Find where the given text appears and provide that cell's center as [x, y] coordinate. 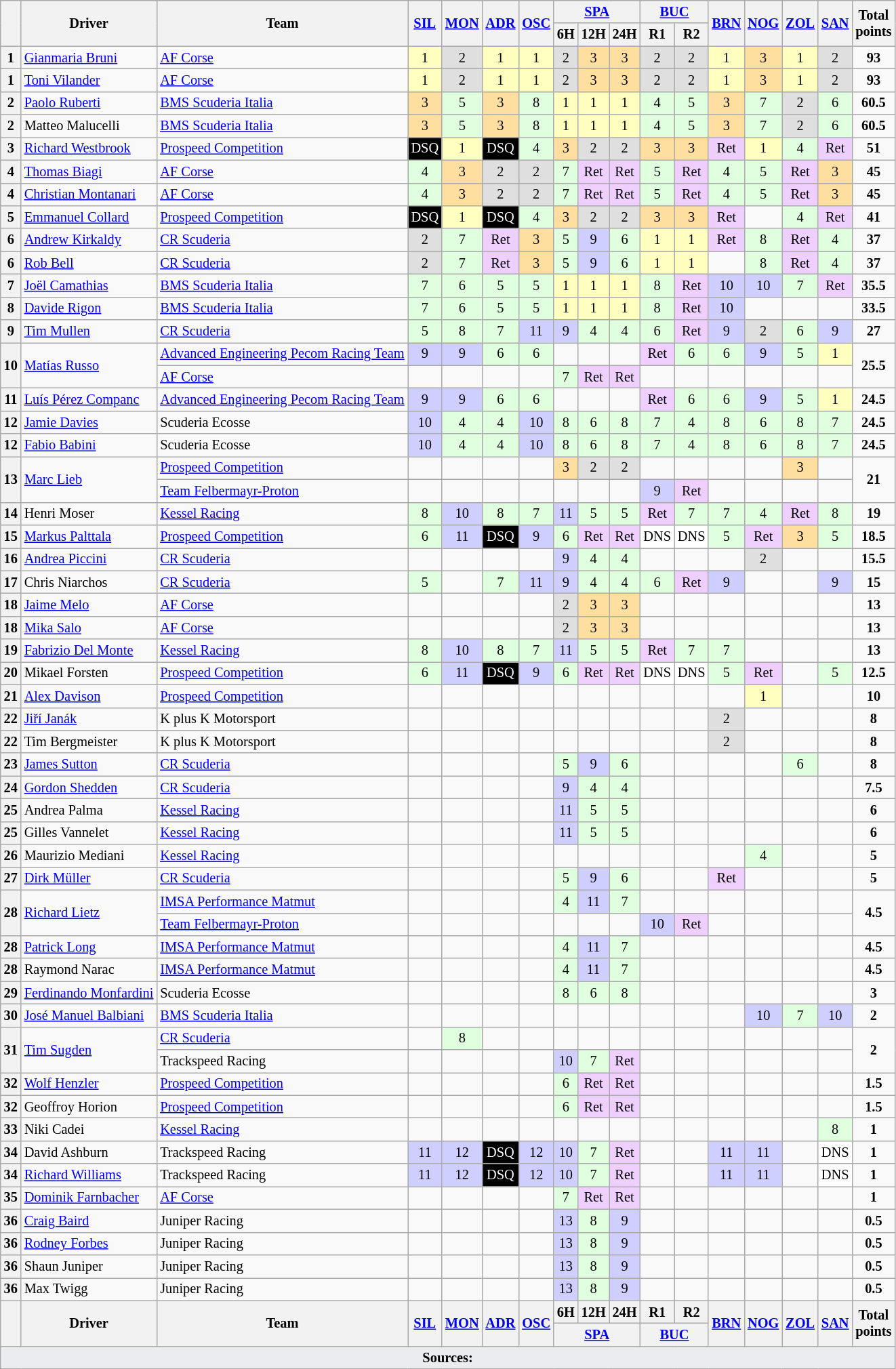
17 [11, 582]
Shaun Juniper [89, 1266]
Rob Bell [89, 263]
Andrea Piccini [89, 559]
Gilles Vannelet [89, 833]
Dirk Müller [89, 878]
Gianmaria Bruni [89, 58]
Max Twigg [89, 1289]
23 [11, 764]
Fabio Babini [89, 445]
Dominik Farnbacher [89, 1198]
Toni Vilander [89, 80]
Tim Sugden [89, 1049]
Geoffroy Horion [89, 1107]
Raymond Narac [89, 970]
51 [873, 148]
41 [873, 217]
Tim Mullen [89, 331]
16 [11, 559]
26 [11, 856]
35.5 [873, 285]
Richard Lietz [89, 912]
29 [11, 993]
James Sutton [89, 764]
Ferdinando Monfardini [89, 993]
15.5 [873, 559]
Mikael Forsten [89, 673]
Jaime Melo [89, 605]
Andrew Kirkaldy [89, 240]
14 [11, 514]
Christian Montanari [89, 195]
12.5 [873, 673]
Craig Baird [89, 1221]
31 [11, 1049]
David Ashburn [89, 1152]
Emmanuel Collard [89, 217]
Markus Palttala [89, 536]
Mika Salo [89, 628]
35 [11, 1198]
Paolo Ruberti [89, 103]
Andrea Palma [89, 810]
Fabrizio Del Monte [89, 651]
Sources: [448, 1357]
Rodney Forbes [89, 1244]
30 [11, 1015]
Wolf Henzler [89, 1084]
Jamie Davies [89, 422]
25.5 [873, 365]
24 [11, 788]
33 [11, 1130]
Richard Westbrook [89, 148]
Richard Williams [89, 1175]
Tim Bergmeister [89, 741]
Gordon Shedden [89, 788]
Matteo Malucelli [89, 126]
33.5 [873, 308]
Alex Davison [89, 696]
Joël Camathias [89, 285]
Matías Russo [89, 365]
Jiří Janák [89, 719]
Patrick Long [89, 947]
18.5 [873, 536]
Thomas Biagi [89, 171]
José Manuel Balbiani [89, 1015]
Henri Moser [89, 514]
Niki Cadei [89, 1130]
Maurizio Mediani [89, 856]
Marc Lieb [89, 478]
Luís Pérez Companc [89, 399]
20 [11, 673]
Chris Niarchos [89, 582]
Davide Rigon [89, 308]
7.5 [873, 788]
